Return the [x, y] coordinate for the center point of the cell that contains the specified text.  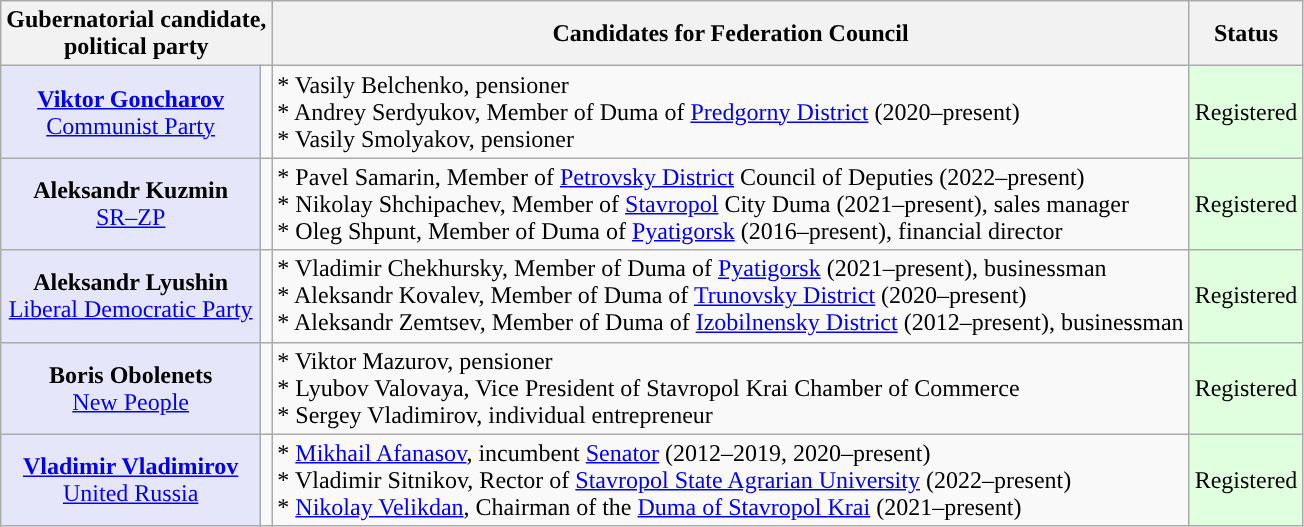
* Vasily Belchenko, pensioner * Andrey Serdyukov, Member of Duma of Predgorny District (2020–present) * Vasily Smolyakov, pensioner [730, 112]
Aleksandr LyushinLiberal Democratic Party [131, 296]
Aleksandr KuzminSR–ZP [131, 204]
Viktor GoncharovCommunist Party [131, 112]
* Viktor Mazurov, pensioner* Lyubov Valovaya, Vice President of Stavropol Krai Chamber of Commerce* Sergey Vladimirov, individual entrepreneur [730, 388]
Vladimir VladimirovUnited Russia [131, 480]
Candidates for Federation Council [730, 34]
Gubernatorial candidate,political party [136, 34]
Boris ObolenetsNew People [131, 388]
Status [1246, 34]
